Provide the [x, y] coordinate of the cell's center where the given text is located.  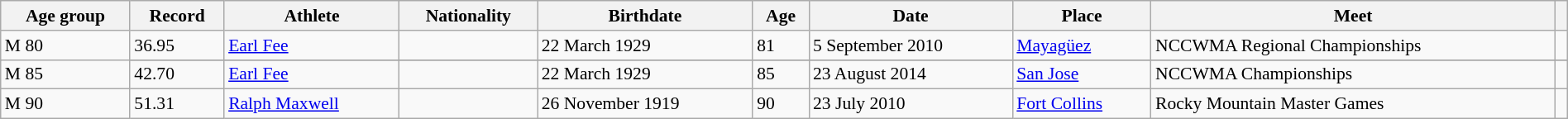
23 August 2014 [911, 74]
26 November 1919 [645, 104]
36.95 [177, 45]
San Jose [1082, 74]
42.70 [177, 74]
Meet [1353, 16]
Date [911, 16]
90 [781, 104]
Record [177, 16]
Fort Collins [1082, 104]
Rocky Mountain Master Games [1353, 104]
NCCWMA Regional Championships [1353, 45]
Ralph Maxwell [312, 104]
81 [781, 45]
5 September 2010 [911, 45]
M 80 [66, 45]
Birthdate [645, 16]
Age group [66, 16]
M 90 [66, 104]
Mayagüez [1082, 45]
NCCWMA Championships [1353, 74]
Athlete [312, 16]
23 July 2010 [911, 104]
Age [781, 16]
Place [1082, 16]
85 [781, 74]
M 85 [66, 74]
Nationality [468, 16]
51.31 [177, 104]
